Extract the (X, Y) coordinate from the center of the cell holding the provided text.  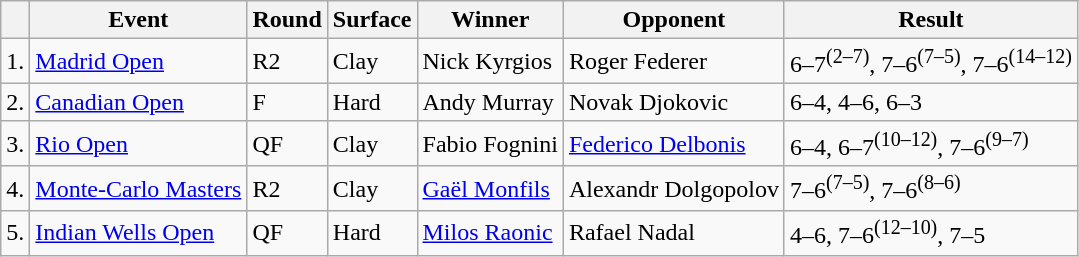
Federico Delbonis (674, 144)
4. (16, 188)
Monte-Carlo Masters (138, 188)
Madrid Open (138, 62)
Rafael Nadal (674, 234)
Alexandr Dolgopolov (674, 188)
Indian Wells Open (138, 234)
Andy Murray (490, 102)
Round (287, 20)
6–4, 6–7(10–12), 7–6(9–7) (930, 144)
Milos Raonic (490, 234)
4–6, 7–6(12–10), 7–5 (930, 234)
1. (16, 62)
6–4, 4–6, 6–3 (930, 102)
Fabio Fognini (490, 144)
Rio Open (138, 144)
5. (16, 234)
Surface (372, 20)
Event (138, 20)
Gaël Monfils (490, 188)
F (287, 102)
3. (16, 144)
Novak Djokovic (674, 102)
Roger Federer (674, 62)
7–6(7–5), 7–6(8–6) (930, 188)
Nick Kyrgios (490, 62)
Result (930, 20)
Canadian Open (138, 102)
Opponent (674, 20)
Winner (490, 20)
2. (16, 102)
6–7(2–7), 7–6(7–5), 7–6(14–12) (930, 62)
